Find where the given text appears and provide that cell's center as [x, y] coordinate. 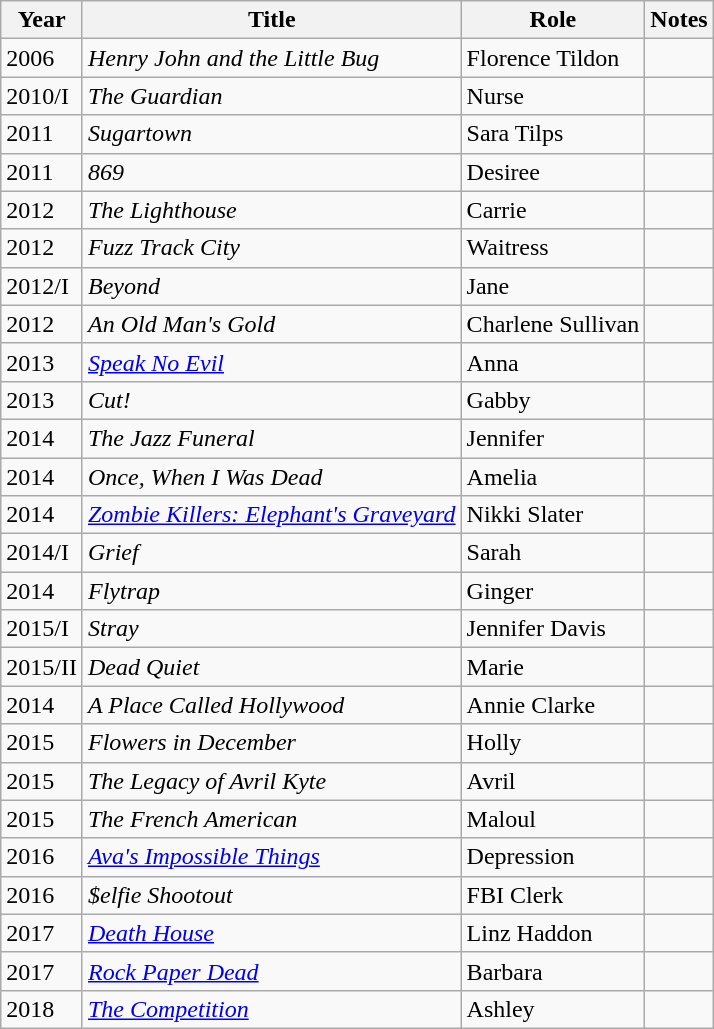
Notes [679, 20]
Ava's Impossible Things [272, 857]
Waitress [553, 248]
The Jazz Funeral [272, 438]
2010/I [42, 96]
The French American [272, 819]
Charlene Sullivan [553, 324]
The Lighthouse [272, 210]
The Legacy of Avril Kyte [272, 781]
Flowers in December [272, 743]
2015/II [42, 667]
Once, When I Was Dead [272, 477]
Dead Quiet [272, 667]
Fuzz Track City [272, 248]
Jennifer Davis [553, 629]
Nikki Slater [553, 515]
Annie Clarke [553, 705]
$elfie Shootout [272, 895]
Marie [553, 667]
Jennifer [553, 438]
2014/I [42, 553]
2006 [42, 58]
Beyond [272, 286]
Jane [553, 286]
Barbara [553, 971]
Sarah [553, 553]
Florence Tildon [553, 58]
Rock Paper Dead [272, 971]
An Old Man's Gold [272, 324]
A Place Called Hollywood [272, 705]
869 [272, 172]
2012/I [42, 286]
Anna [553, 362]
Speak No Evil [272, 362]
Carrie [553, 210]
Depression [553, 857]
Title [272, 20]
Grief [272, 553]
Desiree [553, 172]
Ashley [553, 1009]
Year [42, 20]
Henry John and the Little Bug [272, 58]
Holly [553, 743]
Death House [272, 933]
The Competition [272, 1009]
Role [553, 20]
Flytrap [272, 591]
Ginger [553, 591]
FBI Clerk [553, 895]
Linz Haddon [553, 933]
2015/I [42, 629]
Stray [272, 629]
Sugartown [272, 134]
Avril [553, 781]
Sara Tilps [553, 134]
Gabby [553, 400]
2018 [42, 1009]
Cut! [272, 400]
The Guardian [272, 96]
Zombie Killers: Elephant's Graveyard [272, 515]
Amelia [553, 477]
Nurse [553, 96]
Maloul [553, 819]
